Identify which cell holds the provided text, then report its (X, Y) central coordinate. 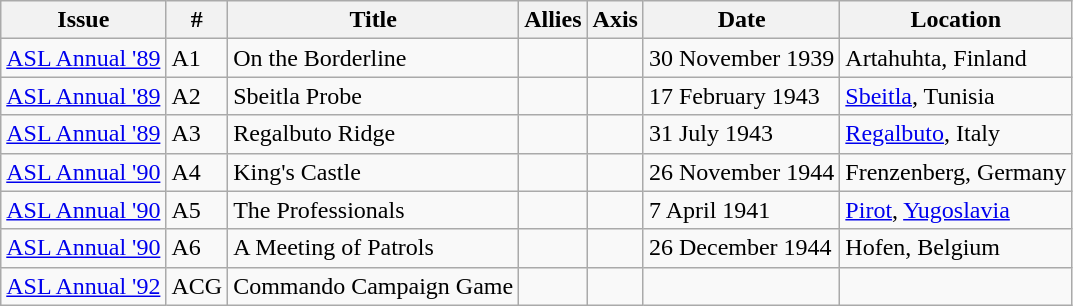
Frenzenberg, Germany (956, 172)
A3 (197, 134)
31 July 1943 (741, 134)
Location (956, 20)
26 December 1944 (741, 248)
Commando Campaign Game (374, 286)
Issue (84, 20)
Regalbuto, Italy (956, 134)
A1 (197, 58)
Hofen, Belgium (956, 248)
The Professionals (374, 210)
A Meeting of Patrols (374, 248)
7 April 1941 (741, 210)
Pirot, Yugoslavia (956, 210)
ASL Annual '92 (84, 286)
ACG (197, 286)
On the Borderline (374, 58)
Sbeitla Probe (374, 96)
King's Castle (374, 172)
17 February 1943 (741, 96)
Sbeitla, Tunisia (956, 96)
A6 (197, 248)
Title (374, 20)
26 November 1944 (741, 172)
Date (741, 20)
A4 (197, 172)
# (197, 20)
A5 (197, 210)
Artahuhta, Finland (956, 58)
30 November 1939 (741, 58)
Regalbuto Ridge (374, 134)
Allies (553, 20)
Axis (615, 20)
A2 (197, 96)
